Output the (x, y) coordinate of the center of the cell containing the given text.  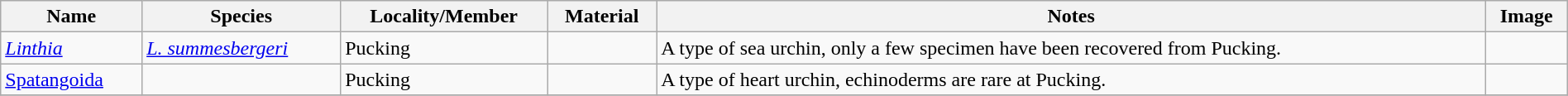
Notes (1071, 17)
A type of heart urchin, echinoderms are rare at Pucking. (1071, 79)
Locality/Member (444, 17)
Name (71, 17)
L. summesbergeri (241, 48)
Material (602, 17)
Species (241, 17)
Image (1527, 17)
Spatangoida (71, 79)
A type of sea urchin, only a few specimen have been recovered from Pucking. (1071, 48)
Linthia (71, 48)
